Pinpoint the cell where the given text exists, returning its [X, Y] midpoint coordinate. 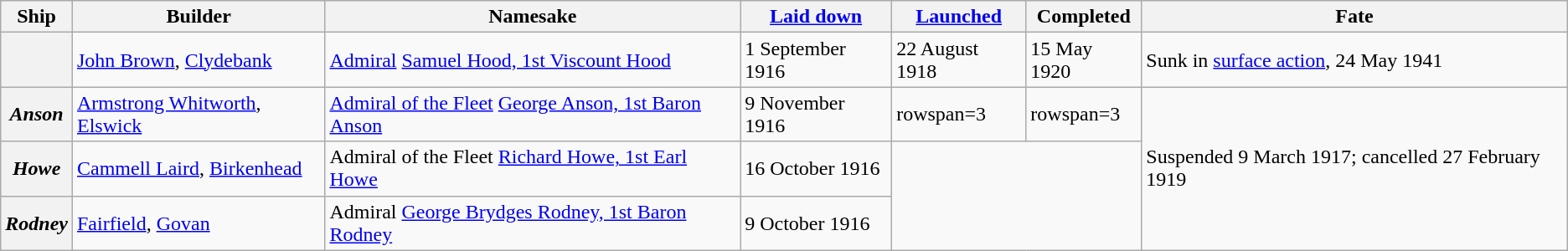
Laid down [816, 17]
Admiral Samuel Hood, 1st Viscount Hood [533, 60]
John Brown, Clydebank [198, 60]
Cammell Laird, Birkenhead [198, 169]
9 October 1916 [816, 223]
16 October 1916 [816, 169]
Suspended 9 March 1917; cancelled 27 February 1919 [1354, 169]
Launched [959, 17]
Admiral George Brydges Rodney, 1st Baron Rodney [533, 223]
Anson [37, 114]
Ship [37, 17]
1 September 1916 [816, 60]
Fairfield, Govan [198, 223]
Howe [37, 169]
Namesake [533, 17]
15 May 1920 [1084, 60]
Fate [1354, 17]
Admiral of the Fleet George Anson, 1st Baron Anson [533, 114]
Admiral of the Fleet Richard Howe, 1st Earl Howe [533, 169]
Sunk in surface action, 24 May 1941 [1354, 60]
Armstrong Whitworth, Elswick [198, 114]
Completed [1084, 17]
Builder [198, 17]
22 August 1918 [959, 60]
9 November 1916 [816, 114]
Rodney [37, 223]
